Detect which cell encompasses the target text, then output its (x, y) center coordinate. 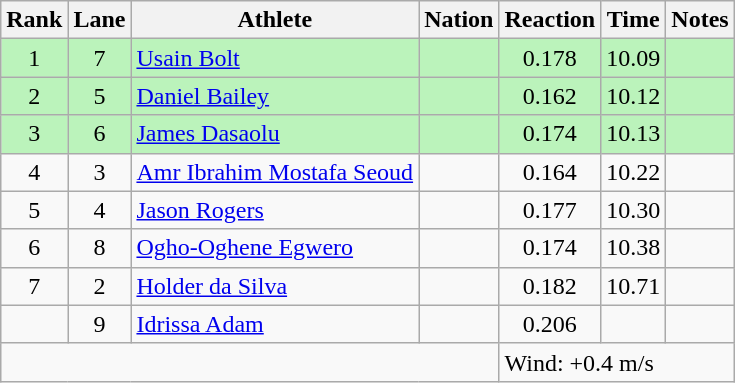
Wind: +0.4 m/s (616, 362)
Amr Ibrahim Mostafa Seoud (275, 172)
0.162 (550, 96)
10.13 (634, 134)
Holder da Silva (275, 286)
10.71 (634, 286)
Time (634, 20)
0.177 (550, 210)
James Dasaolu (275, 134)
Notes (700, 20)
Reaction (550, 20)
Lane (100, 20)
Rank (34, 20)
0.178 (550, 58)
1 (34, 58)
Jason Rogers (275, 210)
9 (100, 324)
10.09 (634, 58)
10.12 (634, 96)
Ogho-Oghene Egwero (275, 248)
0.164 (550, 172)
Daniel Bailey (275, 96)
10.38 (634, 248)
0.206 (550, 324)
Nation (459, 20)
Idrissa Adam (275, 324)
8 (100, 248)
10.22 (634, 172)
Usain Bolt (275, 58)
Athlete (275, 20)
0.182 (550, 286)
10.30 (634, 210)
